Provide the (x, y) coordinate of the cell's center where the given text is located.  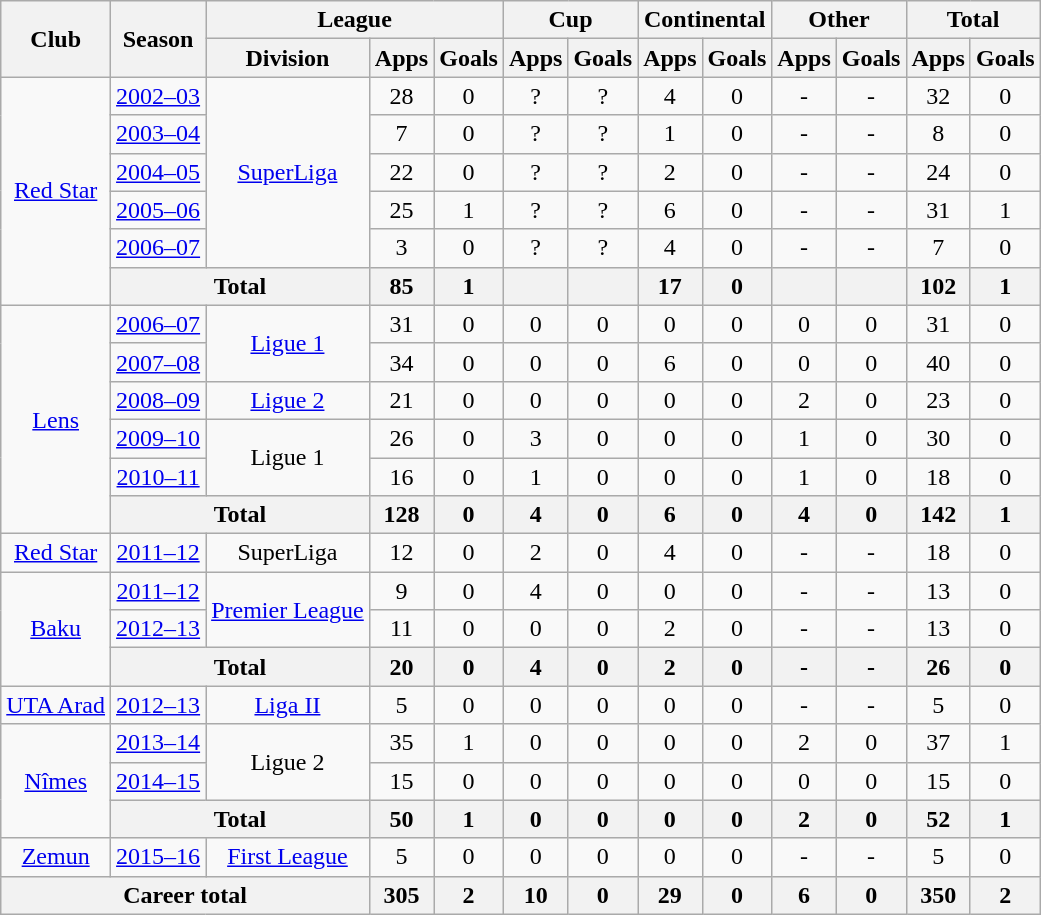
2010–11 (158, 477)
2002–03 (158, 96)
10 (535, 895)
8 (938, 134)
First League (288, 857)
22 (401, 172)
Zemun (56, 857)
Season (158, 39)
23 (938, 400)
40 (938, 362)
85 (401, 286)
Nîmes (56, 781)
37 (938, 743)
Career total (186, 895)
Lens (56, 419)
2005–06 (158, 210)
28 (401, 96)
2008–09 (158, 400)
Liga II (288, 705)
9 (401, 591)
128 (401, 515)
102 (938, 286)
350 (938, 895)
2004–05 (158, 172)
25 (401, 210)
Other (839, 20)
2009–10 (158, 438)
Continental (705, 20)
UTA Arad (56, 705)
Premier League (288, 610)
Club (56, 39)
29 (670, 895)
32 (938, 96)
20 (401, 667)
2007–08 (158, 362)
30 (938, 438)
35 (401, 743)
142 (938, 515)
2015–16 (158, 857)
Division (288, 58)
17 (670, 286)
21 (401, 400)
11 (401, 629)
Cup (570, 20)
2014–15 (158, 781)
24 (938, 172)
305 (401, 895)
2003–04 (158, 134)
League (355, 20)
Baku (56, 629)
52 (938, 819)
16 (401, 477)
12 (401, 553)
2013–14 (158, 743)
50 (401, 819)
34 (401, 362)
